Determine the [X, Y] coordinate at the center of the cell enclosing the given text.  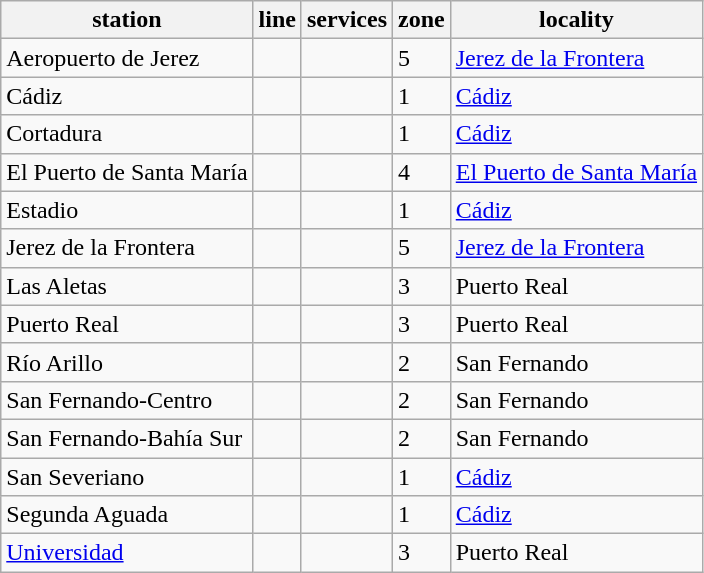
station [127, 20]
zone [422, 20]
Aeropuerto de Jerez [127, 58]
Las Aletas [127, 286]
Segunda Aguada [127, 515]
San Severiano [127, 477]
4 [422, 172]
Universidad [127, 553]
services [346, 20]
San Fernando-Centro [127, 400]
line [277, 20]
locality [576, 20]
Estadio [127, 210]
San Fernando-Bahía Sur [127, 438]
Cortadura [127, 134]
Río Arillo [127, 362]
